Detect which cell encompasses the target text, then output its (X, Y) center coordinate. 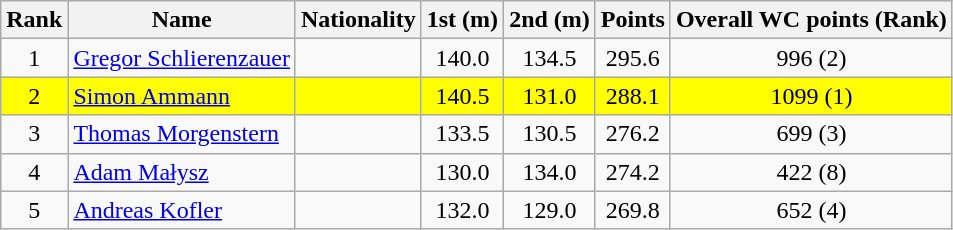
652 (4) (811, 210)
Andreas Kofler (182, 210)
132.0 (462, 210)
4 (34, 172)
131.0 (550, 96)
269.8 (632, 210)
5 (34, 210)
Name (182, 20)
Rank (34, 20)
Nationality (358, 20)
140.0 (462, 58)
276.2 (632, 134)
Adam Małysz (182, 172)
699 (3) (811, 134)
1st (m) (462, 20)
134.0 (550, 172)
130.5 (550, 134)
129.0 (550, 210)
996 (2) (811, 58)
295.6 (632, 58)
2 (34, 96)
140.5 (462, 96)
134.5 (550, 58)
3 (34, 134)
Points (632, 20)
130.0 (462, 172)
274.2 (632, 172)
Overall WC points (Rank) (811, 20)
Gregor Schlierenzauer (182, 58)
Simon Ammann (182, 96)
288.1 (632, 96)
1 (34, 58)
133.5 (462, 134)
Thomas Morgenstern (182, 134)
1099 (1) (811, 96)
2nd (m) (550, 20)
422 (8) (811, 172)
